Locate the cell with the specified text and output its (x, y) center coordinate. 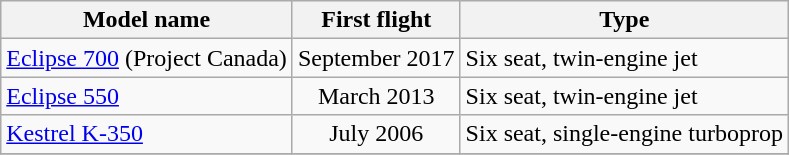
July 2006 (376, 134)
Six seat, single-engine turboprop (624, 134)
March 2013 (376, 96)
Model name (147, 20)
Kestrel K-350 (147, 134)
Eclipse 550 (147, 96)
September 2017 (376, 58)
Type (624, 20)
Eclipse 700 (Project Canada) (147, 58)
First flight (376, 20)
